Capture the cell that displays the provided text and extract its (X, Y) central coordinate. 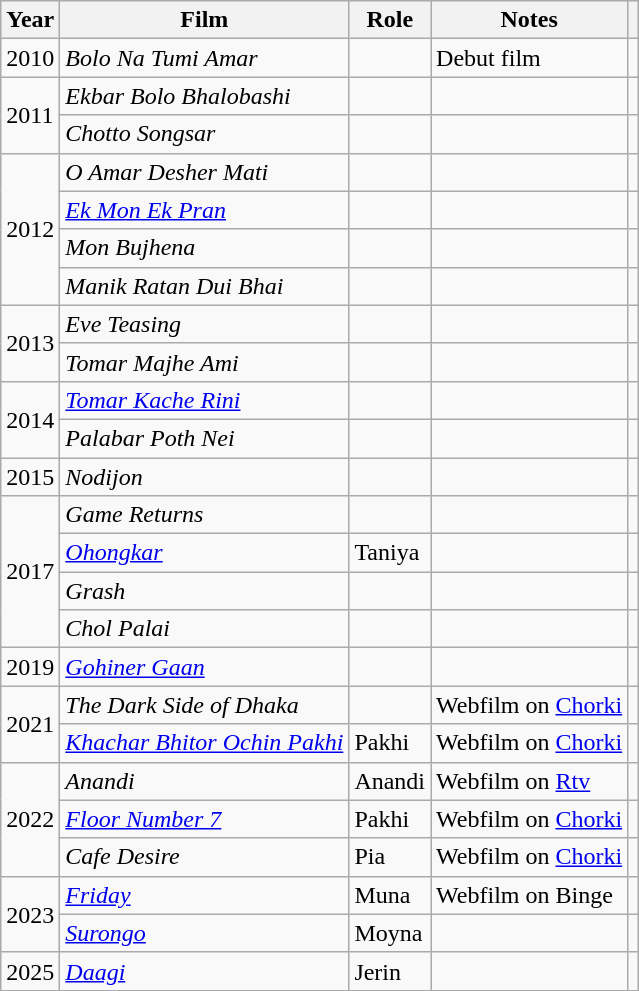
Taniya (390, 553)
2025 (30, 971)
Grash (204, 591)
Nodijon (204, 477)
2011 (30, 115)
Tomar Kache Rini (204, 400)
Friday (204, 895)
Jerin (390, 971)
Eve Teasing (204, 324)
Ekbar Bolo Bhalobashi (204, 96)
Palabar Poth Nei (204, 438)
2019 (30, 667)
Tomar Majhe Ami (204, 362)
2021 (30, 724)
2010 (30, 58)
2015 (30, 477)
Floor Number 7 (204, 819)
Game Returns (204, 515)
Notes (530, 20)
Gohiner Gaan (204, 667)
Chotto Songsar (204, 134)
Bolo Na Tumi Amar (204, 58)
Webfilm on Rtv (530, 781)
Role (390, 20)
2012 (30, 229)
2013 (30, 343)
Ohongkar (204, 553)
Manik Ratan Dui Bhai (204, 286)
The Dark Side of Dhaka (204, 705)
Ek Mon Ek Pran (204, 210)
Debut film (530, 58)
Daagi (204, 971)
Pia (390, 857)
Film (204, 20)
Mon Bujhena (204, 248)
2014 (30, 419)
O Amar Desher Mati (204, 172)
Year (30, 20)
Khachar Bhitor Ochin Pakhi (204, 743)
2023 (30, 914)
Surongo (204, 933)
Webfilm on Binge (530, 895)
2022 (30, 819)
Cafe Desire (204, 857)
Chol Palai (204, 629)
Muna (390, 895)
Moyna (390, 933)
2017 (30, 572)
